Provide the [x, y] coordinate of the cell's center where the given text is located.  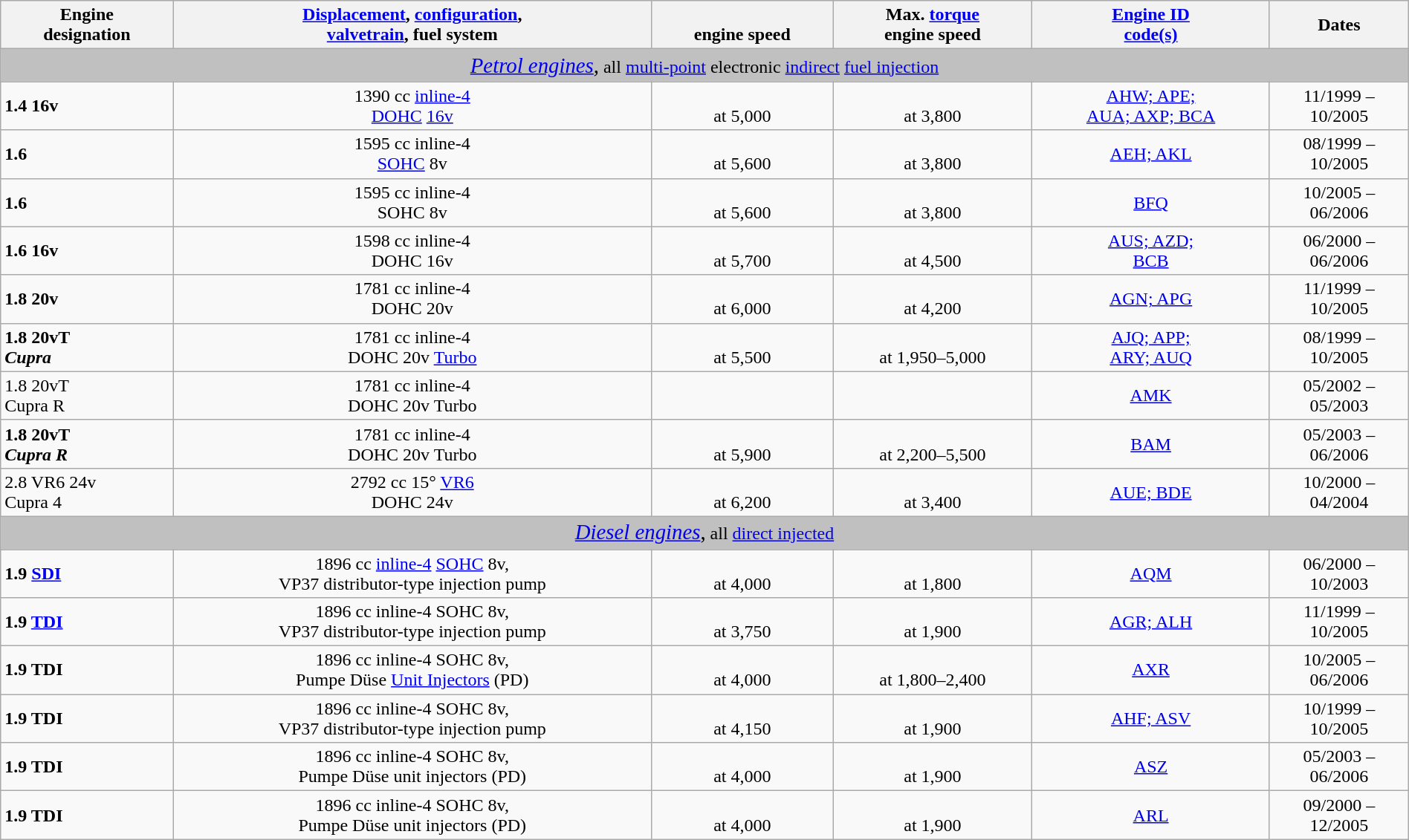
at 6,200 [743, 492]
at 5,900 [743, 444]
at 3,750 [743, 622]
BAM [1151, 444]
engine speed [743, 25]
Diesel engines, all direct injected [704, 533]
Petrol engines, all multi-point electronic indirect fuel injection [704, 65]
AXR [1151, 670]
AEH; AKL [1151, 154]
AQM [1151, 573]
ASZ [1151, 766]
AHF; ASV [1151, 719]
AGR; ALH [1151, 622]
AJQ; APP;ARY; AUQ [1151, 348]
at 5,500 [743, 348]
at 2,200–5,500 [933, 444]
1.8 20v [87, 299]
at 4,200 [933, 299]
AMK [1151, 395]
1.8 20vTCupra [87, 348]
Max. torque engine speed [933, 25]
1896 cc inline-4 SOHC 8v,Pumpe Düse Unit Injectors (PD) [412, 670]
10/1999 – 10/2005 [1339, 719]
Dates [1339, 25]
1390 cc inline-4DOHC 16v [412, 105]
ARL [1151, 815]
at 6,000 [743, 299]
Displacement, configuration,valvetrain, fuel system [412, 25]
AUE; BDE [1151, 492]
2.8 VR6 24vCupra 4 [87, 492]
at 4,500 [933, 251]
Engine IDcode(s) [1151, 25]
09/2000 – 12/2005 [1339, 815]
at 1,800 [933, 573]
10/2000 – 04/2004 [1339, 492]
at 1,950–5,000 [933, 348]
at 4,150 [743, 719]
06/2000 – 10/2003 [1339, 573]
BFQ [1151, 202]
1.4 16v [87, 105]
Enginedesignation [87, 25]
1781 cc inline-4DOHC 20v [412, 299]
2792 cc 15° VR6DOHC 24v [412, 492]
AHW; APE;AUA; AXP; BCA [1151, 105]
1.6 16v [87, 251]
05/2002 – 05/2003 [1339, 395]
at 3,400 [933, 492]
1598 cc inline-4DOHC 16v [412, 251]
06/2000 – 06/2006 [1339, 251]
AGN; APG [1151, 299]
AUS; AZD;BCB [1151, 251]
at 5,000 [743, 105]
1.9 SDI [87, 573]
at 5,700 [743, 251]
at 1,800–2,400 [933, 670]
